Locate the cell with the specified text and output its (X, Y) center coordinate. 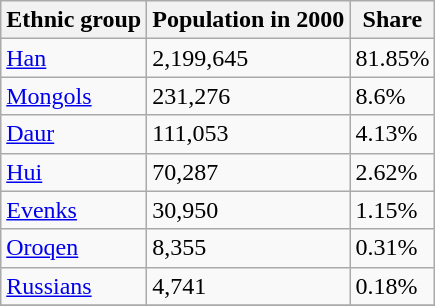
Daur (74, 134)
30,950 (248, 210)
70,287 (248, 172)
Share (392, 20)
4.13% (392, 134)
Oroqen (74, 248)
8.6% (392, 96)
Ethnic group (74, 20)
Population in 2000 (248, 20)
111,053 (248, 134)
Russians (74, 286)
2.62% (392, 172)
2,199,645 (248, 58)
231,276 (248, 96)
8,355 (248, 248)
81.85% (392, 58)
Mongols (74, 96)
Evenks (74, 210)
0.31% (392, 248)
4,741 (248, 286)
Han (74, 58)
1.15% (392, 210)
0.18% (392, 286)
Hui (74, 172)
